Provide the (X, Y) coordinate of the cell's center where the given text is located.  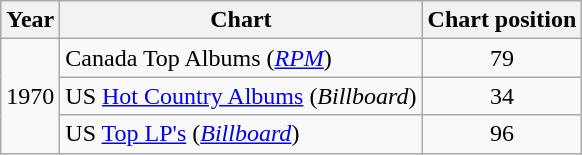
96 (502, 134)
US Top LP's (Billboard) (241, 134)
34 (502, 96)
Canada Top Albums (RPM) (241, 58)
79 (502, 58)
Chart position (502, 20)
US Hot Country Albums (Billboard) (241, 96)
Chart (241, 20)
Year (30, 20)
1970 (30, 96)
